For the text-containing cell, return its midpoint in [X, Y] coordinate format. 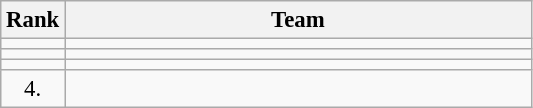
Team [298, 20]
Rank [33, 20]
4. [33, 89]
